Detect which cell encompasses the target text, then output its [X, Y] center coordinate. 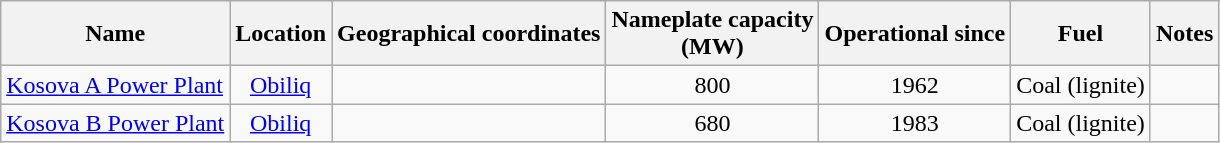
Location [281, 34]
1983 [915, 123]
Notes [1184, 34]
Operational since [915, 34]
800 [712, 85]
680 [712, 123]
Name [116, 34]
Nameplate capacity(MW) [712, 34]
1962 [915, 85]
Geographical coordinates [469, 34]
Fuel [1081, 34]
Kosova B Power Plant [116, 123]
Kosova A Power Plant [116, 85]
